Determine the [X, Y] coordinate at the center of the cell enclosing the given text.  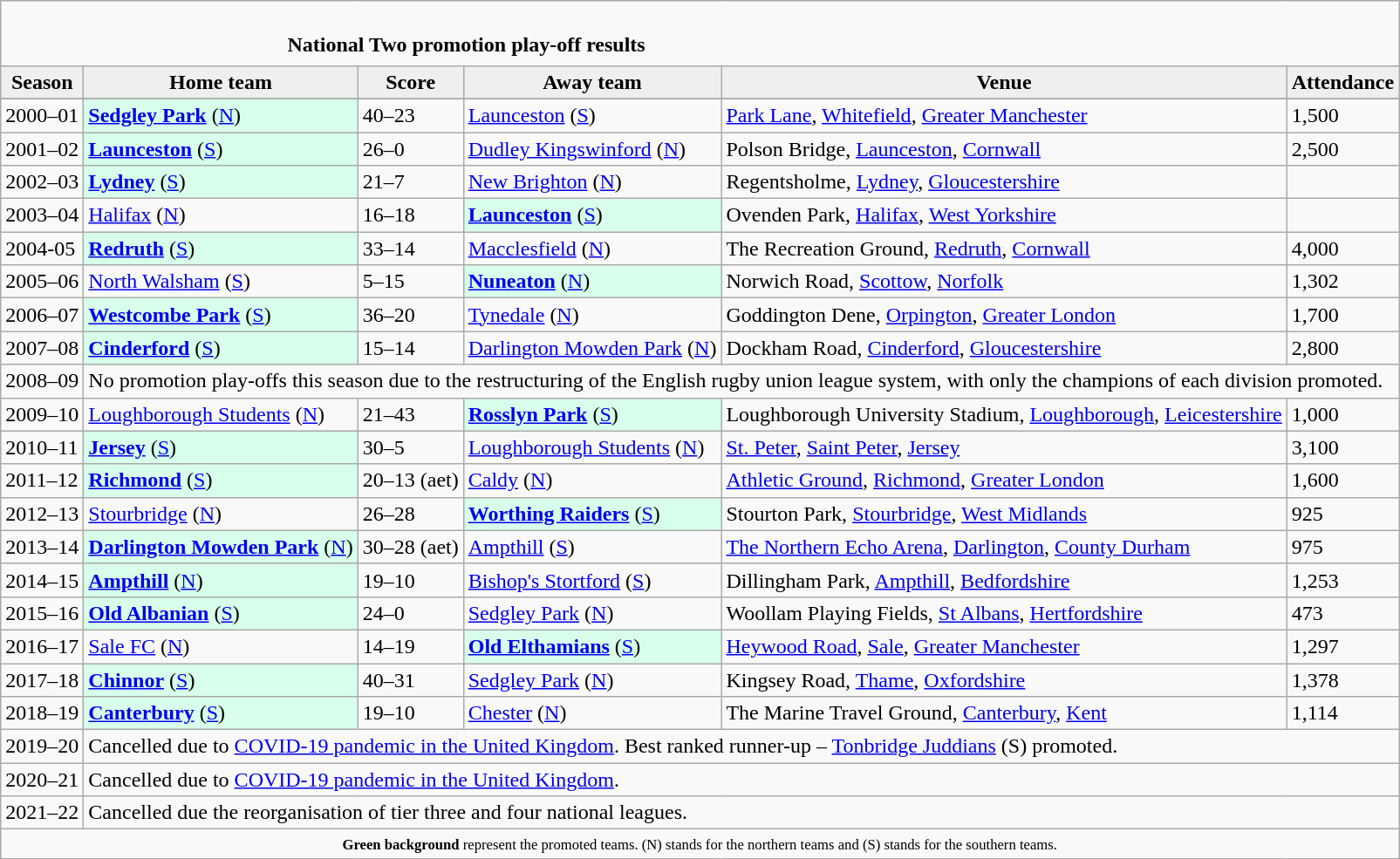
20–13 (aet) [410, 481]
473 [1342, 613]
33–14 [410, 249]
Heywood Road, Sale, Greater Manchester [1004, 646]
Cancelled due to COVID-19 pandemic in the United Kingdom. Best ranked runner-up – Tonbridge Juddians (S) promoted. [741, 747]
The Marine Travel Ground, Canterbury, Kent [1004, 713]
15–14 [410, 348]
Dillingham Park, Ampthill, Bedfordshire [1004, 580]
Woollam Playing Fields, St Albans, Hertfordshire [1004, 613]
Bishop's Stortford (S) [592, 580]
Canterbury (S) [221, 713]
Lydney (S) [221, 182]
40–23 [410, 115]
Season [42, 82]
Halifax (N) [221, 215]
Venue [1004, 82]
2000–01 [42, 115]
The Recreation Ground, Redruth, Cornwall [1004, 249]
Redruth (S) [221, 249]
30–5 [410, 447]
Attendance [1342, 82]
2004-05 [42, 249]
2005–06 [42, 282]
Ampthill (N) [221, 580]
2016–17 [42, 646]
Westcombe Park (S) [221, 315]
2019–20 [42, 747]
2018–19 [42, 713]
Caldy (N) [592, 481]
21–7 [410, 182]
Norwich Road, Scottow, Norfolk [1004, 282]
2012–13 [42, 514]
Polson Bridge, Launceston, Cornwall [1004, 149]
Richmond (S) [221, 481]
26–0 [410, 149]
4,000 [1342, 249]
Ovenden Park, Halifax, West Yorkshire [1004, 215]
Dockham Road, Cinderford, Gloucestershire [1004, 348]
2017–18 [42, 679]
Macclesfield (N) [592, 249]
Tynedale (N) [592, 315]
2003–04 [42, 215]
Chinnor (S) [221, 679]
Away team [592, 82]
2007–08 [42, 348]
14–19 [410, 646]
Kingsey Road, Thame, Oxfordshire [1004, 679]
40–31 [410, 679]
3,100 [1342, 447]
2002–03 [42, 182]
2001–02 [42, 149]
Cancelled due to COVID-19 pandemic in the United Kingdom. [741, 780]
36–20 [410, 315]
The Northern Echo Arena, Darlington, County Durham [1004, 547]
Nuneaton (N) [592, 282]
2014–15 [42, 580]
2013–14 [42, 547]
1,302 [1342, 282]
21–43 [410, 414]
925 [1342, 514]
5–15 [410, 282]
1,500 [1342, 115]
Regentsholme, Lydney, Gloucestershire [1004, 182]
Stourton Park, Stourbridge, West Midlands [1004, 514]
Score [410, 82]
1,114 [1342, 713]
2009–10 [42, 414]
Sale FC (N) [221, 646]
Home team [221, 82]
Worthing Raiders (S) [592, 514]
Chester (N) [592, 713]
2021–22 [42, 813]
26–28 [410, 514]
Cancelled due the reorganisation of tier three and four national leagues. [741, 813]
975 [1342, 547]
2015–16 [42, 613]
24–0 [410, 613]
Goddington Dene, Orpington, Greater London [1004, 315]
Green background represent the promoted teams. (N) stands for the northern teams and (S) stands for the southern teams. [700, 844]
2008–09 [42, 381]
St. Peter, Saint Peter, Jersey [1004, 447]
Dudley Kingswinford (N) [592, 149]
2010–11 [42, 447]
1,297 [1342, 646]
Old Albanian (S) [221, 613]
2,500 [1342, 149]
New Brighton (N) [592, 182]
Rosslyn Park (S) [592, 414]
Ampthill (S) [592, 547]
1,700 [1342, 315]
1,378 [1342, 679]
North Walsham (S) [221, 282]
30–28 (aet) [410, 547]
16–18 [410, 215]
2011–12 [42, 481]
1,000 [1342, 414]
Park Lane, Whitefield, Greater Manchester [1004, 115]
1,600 [1342, 481]
Cinderford (S) [221, 348]
Athletic Ground, Richmond, Greater London [1004, 481]
Loughborough University Stadium, Loughborough, Leicestershire [1004, 414]
2006–07 [42, 315]
Jersey (S) [221, 447]
Stourbridge (N) [221, 514]
2,800 [1342, 348]
2020–21 [42, 780]
1,253 [1342, 580]
Old Elthamians (S) [592, 646]
